Pinpoint the cell where the given text exists, returning its [X, Y] midpoint coordinate. 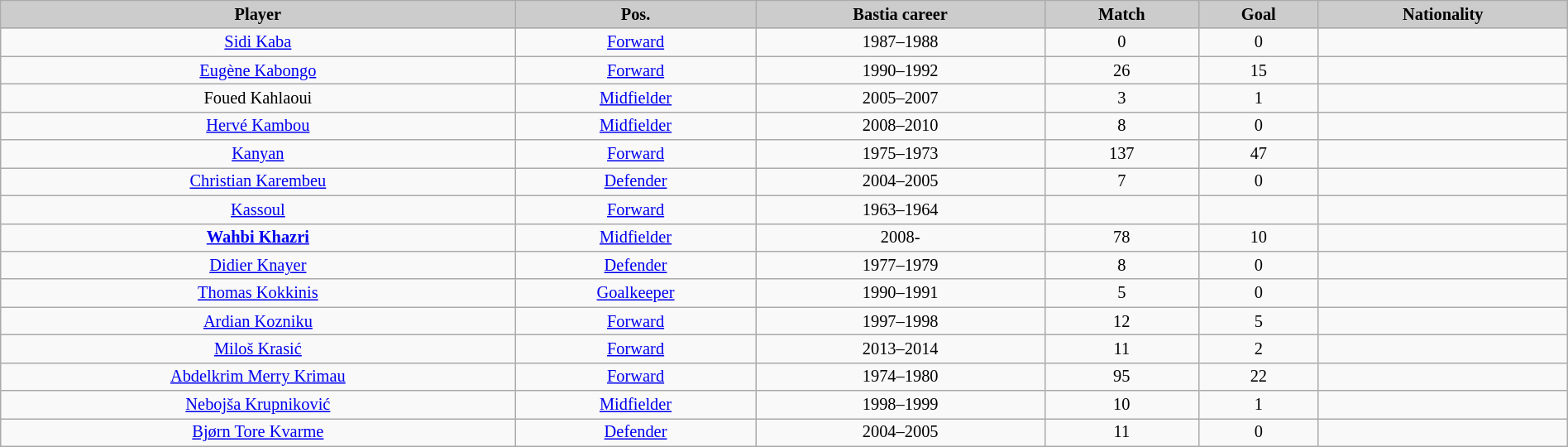
12 [1121, 321]
Match [1121, 14]
3 [1121, 98]
Christian Karembeu [258, 181]
Eugène Kabongo [258, 70]
Bastia career [900, 14]
47 [1259, 154]
Player [258, 14]
1963–1964 [900, 209]
Goalkeeper [635, 293]
Didier Knayer [258, 265]
7 [1121, 181]
2008–2010 [900, 126]
1998–1999 [900, 405]
2008- [900, 238]
2005–2007 [900, 98]
2013–2014 [900, 348]
Nationality [1442, 14]
22 [1259, 377]
Thomas Kokkinis [258, 293]
2 [1259, 348]
Kanyan [258, 154]
Hervé Kambou [258, 126]
1997–1998 [900, 321]
1975–1973 [900, 154]
Miloš Krasić [258, 348]
Wahbi Khazri [258, 238]
137 [1121, 154]
95 [1121, 377]
15 [1259, 70]
1987–1988 [900, 42]
Sidi Kaba [258, 42]
1974–1980 [900, 377]
78 [1121, 238]
Pos. [635, 14]
Kassoul [258, 209]
Abdelkrim Merry Krimau [258, 377]
Nebojša Krupniković [258, 405]
Foued Kahlaoui [258, 98]
1990–1991 [900, 293]
1977–1979 [900, 265]
Goal [1259, 14]
1990–1992 [900, 70]
Ardian Kozniku [258, 321]
Bjørn Tore Kvarme [258, 432]
26 [1121, 70]
